Return [x, y] of the center of cell containing provided text 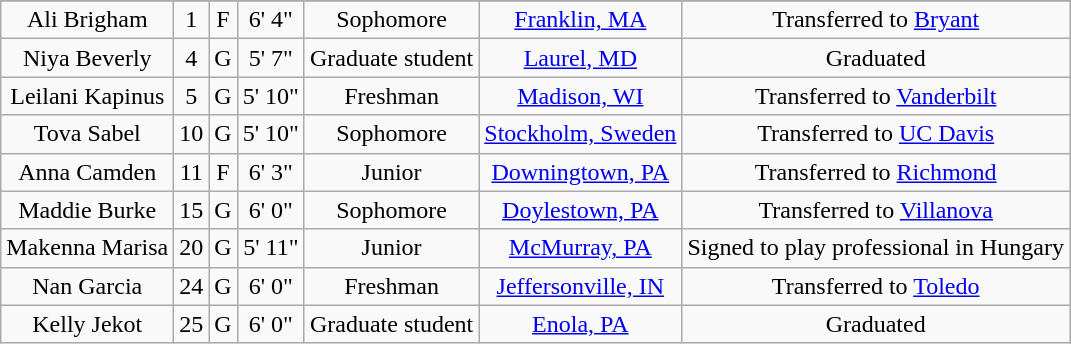
McMurray, PA [580, 248]
6' 3" [270, 172]
Enola, PA [580, 324]
Jeffersonville, IN [580, 286]
Signed to play professional in Hungary [876, 248]
15 [192, 210]
24 [192, 286]
Nan Garcia [88, 286]
Makenna Marisa [88, 248]
Transferred to Villanova [876, 210]
Downingtown, PA [580, 172]
Maddie Burke [88, 210]
Madison, WI [580, 96]
Franklin, MA [580, 20]
4 [192, 58]
20 [192, 248]
Transferred to UC Davis [876, 134]
5 [192, 96]
Laurel, MD [580, 58]
Transferred to Vanderbilt [876, 96]
1 [192, 20]
5' 11" [270, 248]
10 [192, 134]
Leilani Kapinus [88, 96]
Ali Brigham [88, 20]
Anna Camden [88, 172]
11 [192, 172]
Doylestown, PA [580, 210]
Kelly Jekot [88, 324]
Transferred to Bryant [876, 20]
Transferred to Richmond [876, 172]
5' 7" [270, 58]
25 [192, 324]
6' 4" [270, 20]
Niya Beverly [88, 58]
Tova Sabel [88, 134]
Stockholm, Sweden [580, 134]
Transferred to Toledo [876, 286]
